Pinpoint the cell where the given text exists, returning its [X, Y] midpoint coordinate. 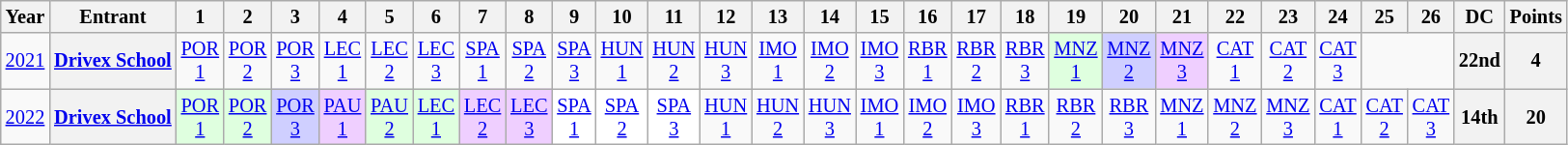
10 [622, 16]
12 [726, 16]
1 [201, 16]
Year [25, 16]
26 [1431, 16]
6 [436, 16]
PAU1 [344, 117]
2 [247, 16]
22nd [1480, 61]
17 [977, 16]
15 [880, 16]
16 [927, 16]
3 [295, 16]
14 [830, 16]
21 [1181, 16]
7 [482, 16]
Entrant [112, 16]
8 [529, 16]
23 [1287, 16]
2022 [25, 117]
18 [1025, 16]
11 [674, 16]
14th [1480, 117]
DC [1480, 16]
2021 [25, 61]
5 [390, 16]
PAU2 [390, 117]
24 [1337, 16]
9 [573, 16]
13 [778, 16]
22 [1235, 16]
Points [1536, 16]
25 [1385, 16]
19 [1075, 16]
